Extract the (X, Y) coordinate from the center of the cell holding the provided text.  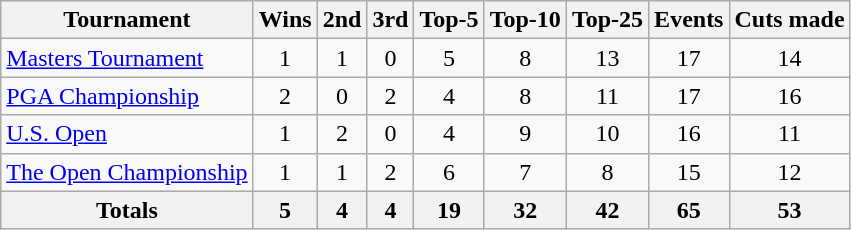
Masters Tournament (127, 58)
Events (689, 20)
13 (607, 58)
9 (525, 134)
32 (525, 210)
19 (449, 210)
6 (449, 172)
12 (790, 172)
Totals (127, 210)
10 (607, 134)
53 (790, 210)
Top-10 (525, 20)
Top-25 (607, 20)
Cuts made (790, 20)
2nd (342, 20)
Top-5 (449, 20)
65 (689, 210)
Tournament (127, 20)
7 (525, 172)
Wins (285, 20)
U.S. Open (127, 134)
14 (790, 58)
3rd (390, 20)
PGA Championship (127, 96)
The Open Championship (127, 172)
42 (607, 210)
15 (689, 172)
